Scan for the cell matching the given text and deliver its (x, y) coordinate at center. 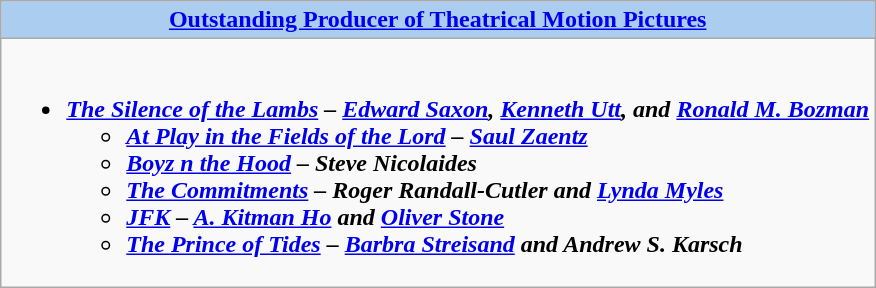
Outstanding Producer of Theatrical Motion Pictures (438, 20)
